From the cell containing the given text, extract its center point as [x, y] coordinate. 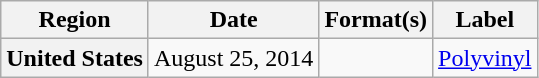
Polyvinyl [485, 58]
Label [485, 20]
United States [75, 58]
August 25, 2014 [233, 58]
Region [75, 20]
Date [233, 20]
Format(s) [376, 20]
